Search for the cell housing the specified text and yield its [X, Y] center coordinate. 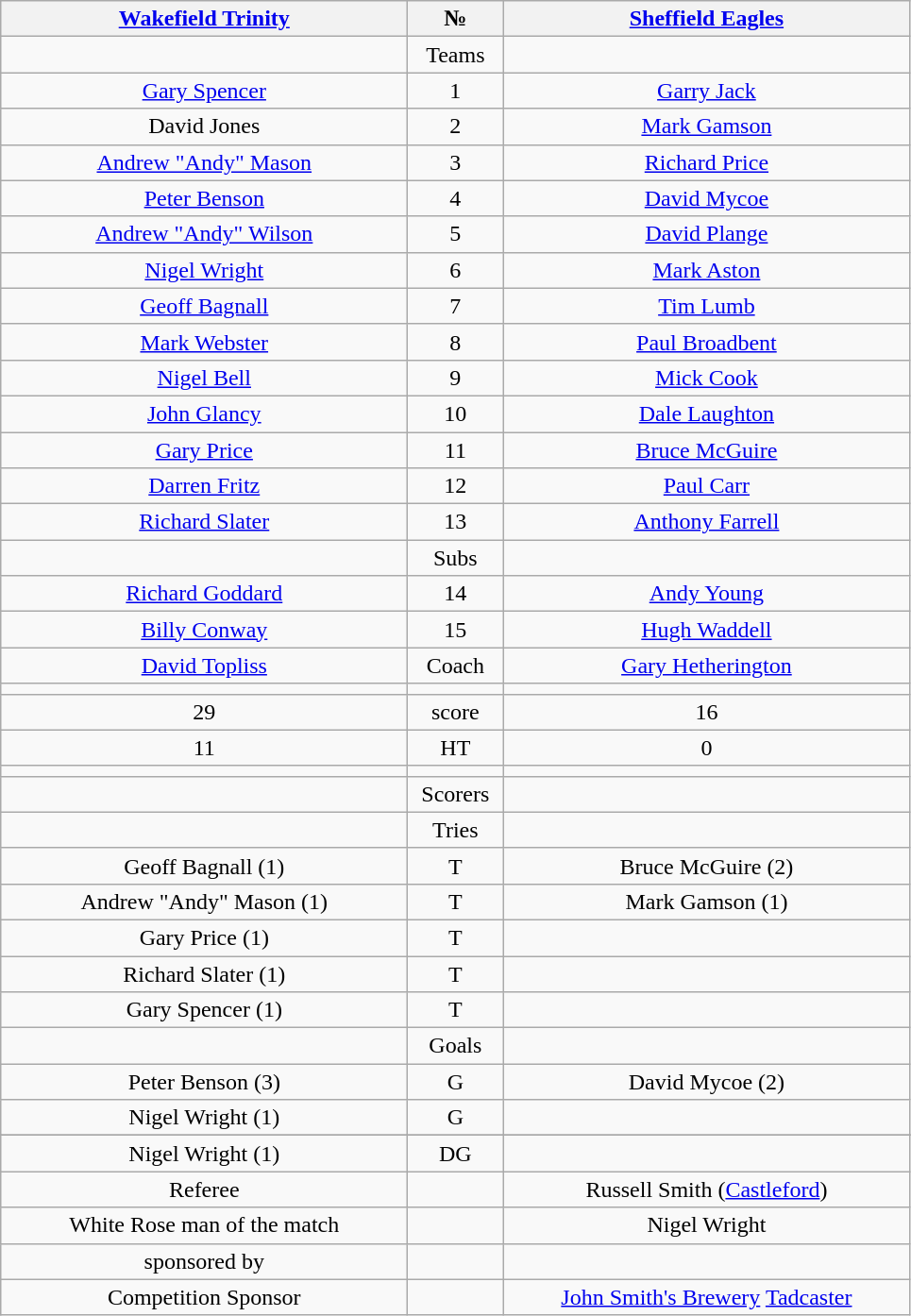
Gary Hetherington [706, 666]
29 [204, 712]
White Rose man of the match [204, 1225]
15 [455, 630]
Richard Goddard [204, 594]
9 [455, 378]
2 [455, 127]
6 [455, 270]
Russell Smith (Castleford) [706, 1189]
Tim Lumb [706, 306]
Mark Webster [204, 342]
Richard Price [706, 162]
Mark Gamson [706, 127]
sponsored by [204, 1261]
David Plange [706, 234]
Billy Conway [204, 630]
5 [455, 234]
14 [455, 594]
Tries [455, 830]
Richard Slater (1) [204, 973]
13 [455, 522]
Anthony Farrell [706, 522]
David Jones [204, 127]
Subs [455, 558]
Mick Cook [706, 378]
10 [455, 413]
Andy Young [706, 594]
Peter Benson (3) [204, 1082]
Coach [455, 666]
Geoff Bagnall (1) [204, 866]
Competition Sponsor [204, 1297]
16 [706, 712]
Wakefield Trinity [204, 19]
Mark Aston [706, 270]
Bruce McGuire [706, 450]
0 [706, 748]
DG [455, 1154]
Darren Fritz [204, 486]
8 [455, 342]
Gary Price (1) [204, 937]
David Topliss [204, 666]
Mark Gamson (1) [706, 902]
John Smith's Brewery Tadcaster [706, 1297]
№ [455, 19]
Paul Broadbent [706, 342]
Nigel Bell [204, 378]
Referee [204, 1189]
Teams [455, 55]
1 [455, 91]
7 [455, 306]
Andrew "Andy" Mason (1) [204, 902]
12 [455, 486]
Garry Jack [706, 91]
Gary Spencer (1) [204, 1010]
Bruce McGuire (2) [706, 866]
Gary Price [204, 450]
David Mycoe [706, 198]
Paul Carr [706, 486]
Dale Laughton [706, 413]
score [455, 712]
4 [455, 198]
HT [455, 748]
Scorers [455, 794]
3 [455, 162]
Geoff Bagnall [204, 306]
Sheffield Eagles [706, 19]
David Mycoe (2) [706, 1082]
Gary Spencer [204, 91]
Richard Slater [204, 522]
John Glancy [204, 413]
Peter Benson [204, 198]
Goals [455, 1046]
Hugh Waddell [706, 630]
Andrew "Andy" Wilson [204, 234]
Andrew "Andy" Mason [204, 162]
